Return the (X, Y) coordinate for the center point of the cell that contains the specified text.  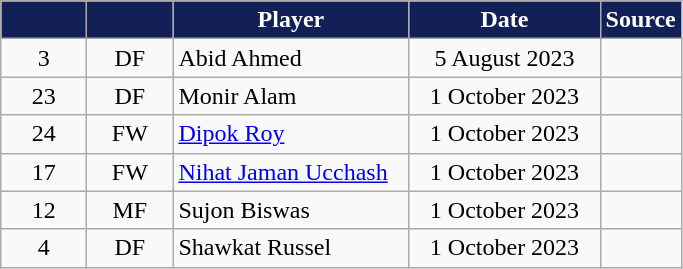
Shawkat Russel (291, 248)
17 (44, 172)
Player (291, 20)
24 (44, 134)
Abid Ahmed (291, 58)
23 (44, 96)
Date (504, 20)
Sujon Biswas (291, 210)
Nihat Jaman Ucchash (291, 172)
12 (44, 210)
MF (130, 210)
Dipok Roy (291, 134)
Source (640, 20)
3 (44, 58)
Monir Alam (291, 96)
4 (44, 248)
5 August 2023 (504, 58)
